Output the [x, y] coordinate of the center of the cell containing the given text.  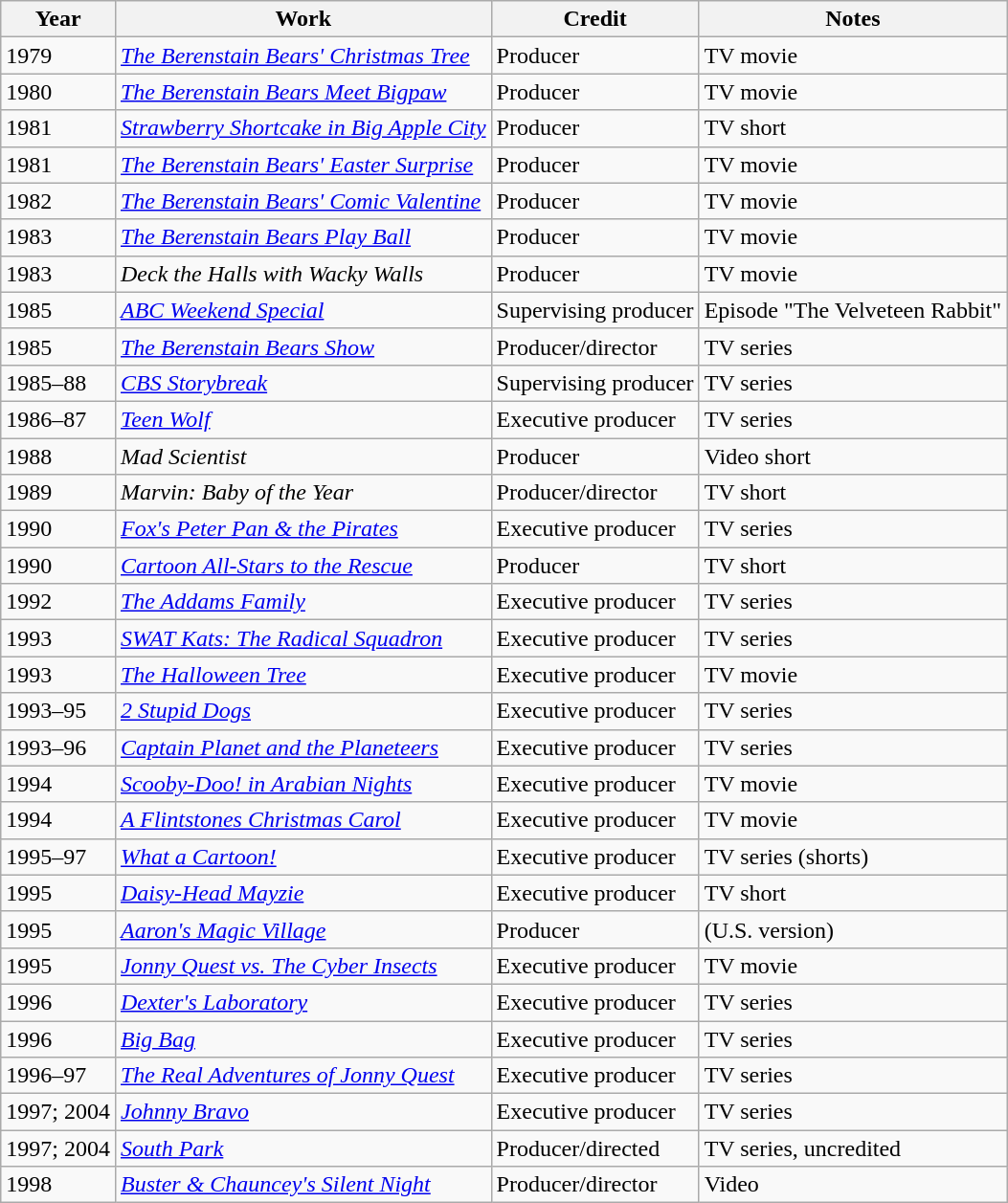
Deck the Halls with Wacky Walls [302, 274]
A Flintstones Christmas Carol [302, 820]
TV series (shorts) [852, 857]
1989 [58, 493]
1996–97 [58, 1076]
1985–88 [58, 383]
Daisy-Head Mayzie [302, 893]
Jonny Quest vs. The Cyber Insects [302, 966]
1998 [58, 1185]
The Berenstain Bears' Easter Surprise [302, 165]
1993–95 [58, 711]
Year [58, 19]
Captain Planet and the Planeteers [302, 747]
What a Cartoon! [302, 857]
Scooby-Doo! in Arabian Nights [302, 784]
1992 [58, 602]
1988 [58, 457]
Cartoon All-Stars to the Rescue [302, 566]
1993–96 [58, 747]
The Berenstain Bears Meet Bigpaw [302, 92]
Producer/directed [595, 1148]
Teen Wolf [302, 419]
The Addams Family [302, 602]
Mad Scientist [302, 457]
(U.S. version) [852, 929]
Work [302, 19]
The Berenstain Bears' Comic Valentine [302, 201]
SWAT Kats: The Radical Squadron [302, 638]
Episode "The Velveteen Rabbit" [852, 310]
1995–97 [58, 857]
Strawberry Shortcake in Big Apple City [302, 128]
CBS Storybreak [302, 383]
The Berenstain Bears Show [302, 346]
Marvin: Baby of the Year [302, 493]
Buster & Chauncey's Silent Night [302, 1185]
The Halloween Tree [302, 675]
1982 [58, 201]
1980 [58, 92]
Aaron's Magic Village [302, 929]
TV series, uncredited [852, 1148]
Johnny Bravo [302, 1112]
The Real Adventures of Jonny Quest [302, 1076]
1979 [58, 56]
Dexter's Laboratory [302, 1002]
The Berenstain Bears' Christmas Tree [302, 56]
The Berenstain Bears Play Ball [302, 237]
1986–87 [58, 419]
ABC Weekend Special [302, 310]
Credit [595, 19]
Video [852, 1185]
South Park [302, 1148]
Video short [852, 457]
2 Stupid Dogs [302, 711]
Fox's Peter Pan & the Pirates [302, 529]
Notes [852, 19]
Big Bag [302, 1038]
